Capture the cell that displays the provided text and extract its [X, Y] central coordinate. 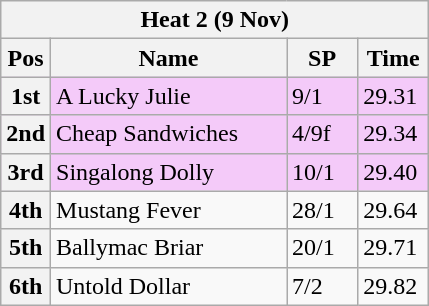
1st [26, 96]
Cheap Sandwiches [169, 134]
Pos [26, 58]
Heat 2 (9 Nov) [215, 20]
4th [26, 210]
29.40 [394, 172]
29.82 [394, 286]
Time [394, 58]
Name [169, 58]
Singalong Dolly [169, 172]
2nd [26, 134]
6th [26, 286]
28/1 [322, 210]
10/1 [322, 172]
29.64 [394, 210]
9/1 [322, 96]
A Lucky Julie [169, 96]
29.34 [394, 134]
Mustang Fever [169, 210]
20/1 [322, 248]
Ballymac Briar [169, 248]
4/9f [322, 134]
29.71 [394, 248]
3rd [26, 172]
7/2 [322, 286]
29.31 [394, 96]
SP [322, 58]
5th [26, 248]
Untold Dollar [169, 286]
